Capture the cell that displays the provided text and extract its (x, y) central coordinate. 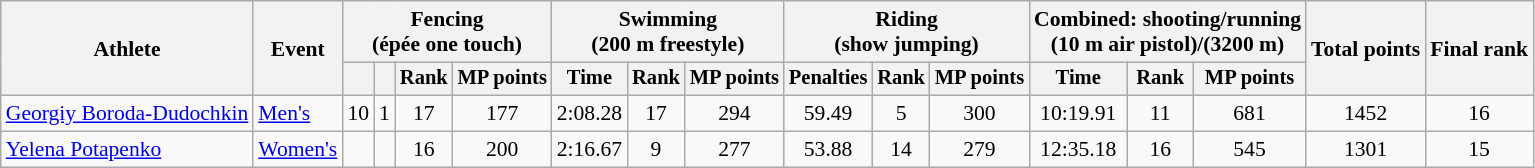
Final rank (1479, 48)
Men's (298, 114)
Event (298, 48)
Swimming(200 m freestyle) (668, 32)
294 (734, 114)
15 (1479, 150)
Riding(show jumping) (906, 32)
Fencing(épée one touch) (446, 32)
14 (901, 150)
10:19.91 (1078, 114)
Georgiy Boroda-Dudochkin (128, 114)
Athlete (128, 48)
1 (384, 114)
11 (1160, 114)
545 (1250, 150)
279 (980, 150)
Combined: shooting/running(10 m air pistol)/(3200 m) (1168, 32)
53.88 (828, 150)
12:35.18 (1078, 150)
Yelena Potapenko (128, 150)
Women's (298, 150)
1452 (1366, 114)
2:08.28 (590, 114)
5 (901, 114)
9 (656, 150)
1301 (1366, 150)
59.49 (828, 114)
Penalties (828, 79)
200 (502, 150)
2:16.67 (590, 150)
277 (734, 150)
300 (980, 114)
10 (358, 114)
681 (1250, 114)
177 (502, 114)
Total points (1366, 48)
